Pinpoint the cell where the given text exists, returning its [x, y] midpoint coordinate. 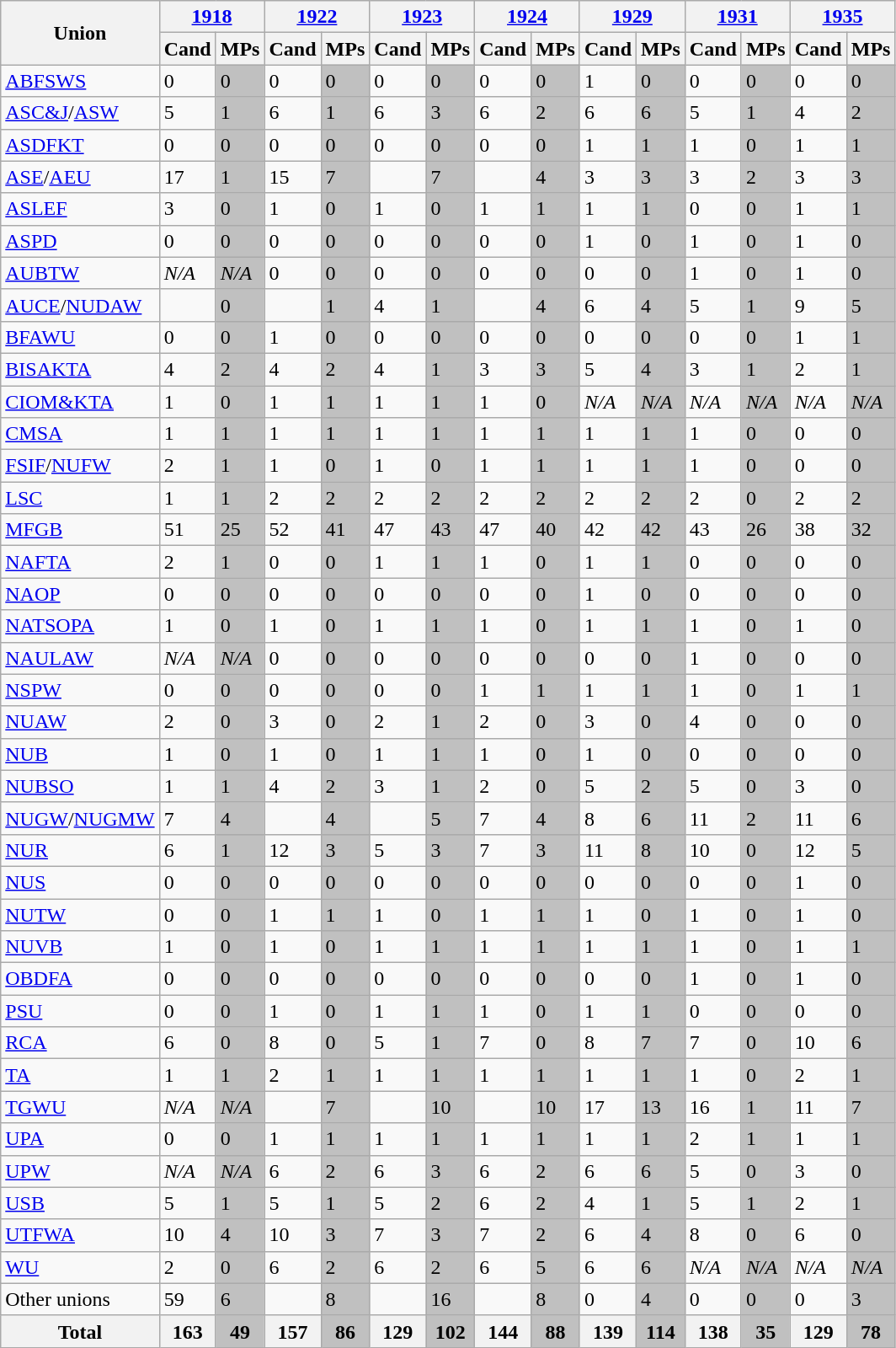
1924 [527, 17]
138 [712, 1331]
ASLEF [80, 209]
1929 [632, 17]
CIOM&KTA [80, 402]
OBDFA [80, 979]
26 [765, 530]
UPW [80, 1171]
13 [661, 1107]
UPA [80, 1139]
41 [345, 530]
NAFTA [80, 562]
CMSA [80, 434]
NATSOPA [80, 626]
Total [80, 1331]
1935 [842, 17]
NSPW [80, 690]
ABFSWS [80, 81]
ASDFKT [80, 145]
MFGB [80, 530]
AUCE/NUDAW [80, 305]
USB [80, 1203]
TA [80, 1075]
ASC&J/ASW [80, 113]
ASE/AEU [80, 177]
TGWU [80, 1107]
163 [187, 1331]
NUB [80, 754]
144 [504, 1331]
BISAKTA [80, 369]
Union [80, 33]
AUBTW [80, 273]
88 [556, 1331]
WU [80, 1267]
40 [556, 530]
ASPD [80, 241]
25 [240, 530]
86 [345, 1331]
Other unions [80, 1299]
49 [240, 1331]
52 [293, 530]
114 [661, 1331]
NUR [80, 850]
1923 [423, 17]
PSU [80, 1011]
1918 [212, 17]
UTFWA [80, 1235]
1931 [738, 17]
NUGW/NUGMW [80, 818]
NAOP [80, 594]
35 [765, 1331]
FSIF/NUFW [80, 466]
RCA [80, 1043]
NUAW [80, 722]
LSC [80, 498]
32 [871, 530]
NAULAW [80, 658]
59 [187, 1299]
139 [608, 1331]
15 [293, 177]
BFAWU [80, 337]
102 [451, 1331]
38 [819, 530]
157 [293, 1331]
NUVB [80, 947]
51 [187, 530]
9 [819, 305]
1922 [317, 17]
NUS [80, 882]
NUBSO [80, 786]
NUTW [80, 914]
78 [871, 1331]
